Search for the cell housing the specified text and yield its (x, y) center coordinate. 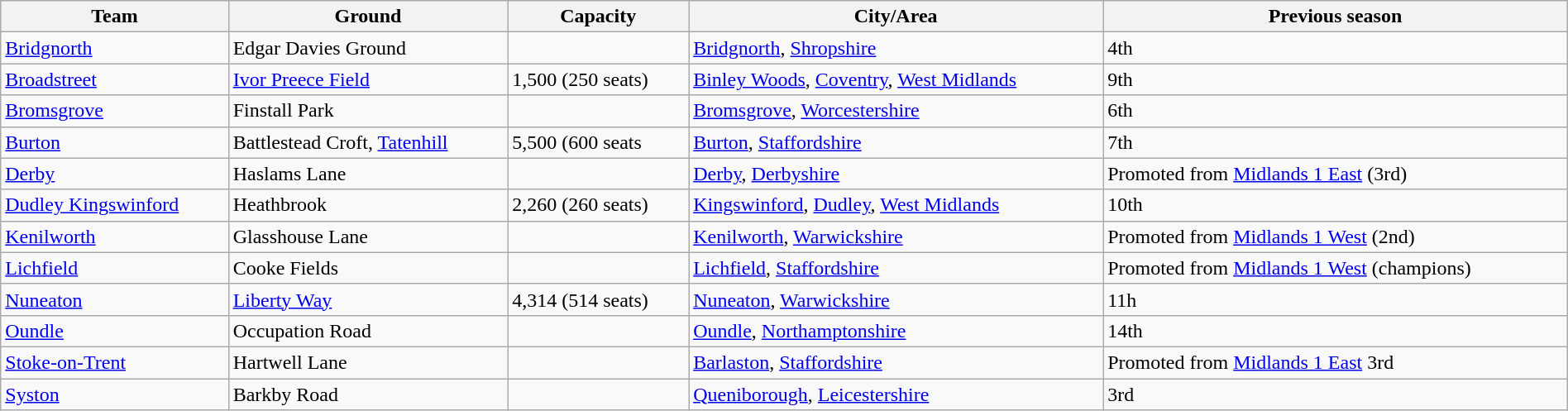
4,314 (514 seats) (599, 299)
Broadstreet (114, 79)
3rd (1336, 394)
Battlestead Croft, Tatenhill (368, 142)
Syston (114, 394)
Derby, Derbyshire (896, 174)
Edgar Davies Ground (368, 48)
2,260 (260 seats) (599, 205)
Capacity (599, 17)
Bridgnorth (114, 48)
Cooke Fields (368, 268)
Bromsgrove (114, 111)
Finstall Park (368, 111)
Oundle, Northamptonshire (896, 331)
Queniborough, Leicestershire (896, 394)
7th (1336, 142)
Kenilworth (114, 237)
Kingswinford, Dudley, West Midlands (896, 205)
City/Area (896, 17)
Promoted from Midlands 1 East (3rd) (1336, 174)
Nuneaton (114, 299)
Derby (114, 174)
Oundle (114, 331)
14th (1336, 331)
Haslams Lane (368, 174)
Burton (114, 142)
6th (1336, 111)
1,500 (250 seats) (599, 79)
Liberty Way (368, 299)
10th (1336, 205)
Burton, Staffordshire (896, 142)
Previous season (1336, 17)
11h (1336, 299)
Dudley Kingswinford (114, 205)
Barkby Road (368, 394)
Nuneaton, Warwickshire (896, 299)
Hartwell Lane (368, 362)
Lichfield, Staffordshire (896, 268)
Stoke-on-Trent (114, 362)
Promoted from Midlands 1 West (2nd) (1336, 237)
Lichfield (114, 268)
Team (114, 17)
Occupation Road (368, 331)
Kenilworth, Warwickshire (896, 237)
5,500 (600 seats (599, 142)
Bromsgrove, Worcestershire (896, 111)
Binley Woods, Coventry, West Midlands (896, 79)
Promoted from Midlands 1 East 3rd (1336, 362)
Promoted from Midlands 1 West (champions) (1336, 268)
Bridgnorth, Shropshire (896, 48)
Barlaston, Staffordshire (896, 362)
Glasshouse Lane (368, 237)
9th (1336, 79)
4th (1336, 48)
Heathbrook (368, 205)
Ivor Preece Field (368, 79)
Ground (368, 17)
